Return (X, Y) of the center of cell containing provided text 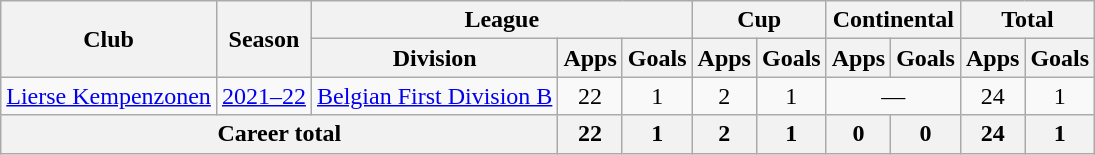
League (502, 20)
Continental (893, 20)
Belgian First Division B (434, 96)
Cup (759, 20)
Total (1027, 20)
Division (434, 58)
Club (109, 39)
Lierse Kempenzonen (109, 96)
Career total (280, 134)
2021–22 (264, 96)
Season (264, 39)
— (893, 96)
